Return the (X, Y) coordinate for the center point of the cell that contains the specified text.  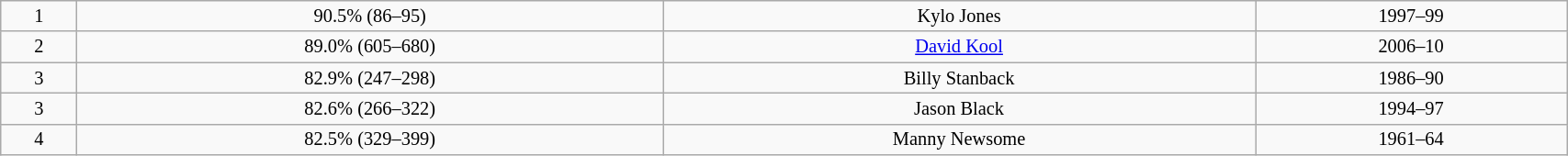
82.6% (266–322) (370, 108)
2006–10 (1411, 47)
David Kool (959, 47)
1 (39, 16)
Jason Black (959, 108)
2 (39, 47)
82.5% (329–399) (370, 139)
89.0% (605–680) (370, 47)
1994–97 (1411, 108)
1997–99 (1411, 16)
Kylo Jones (959, 16)
1961–64 (1411, 139)
Billy Stanback (959, 78)
1986–90 (1411, 78)
90.5% (86–95) (370, 16)
82.9% (247–298) (370, 78)
4 (39, 139)
Manny Newsome (959, 139)
